Identify which cell holds the provided text, then report its (X, Y) central coordinate. 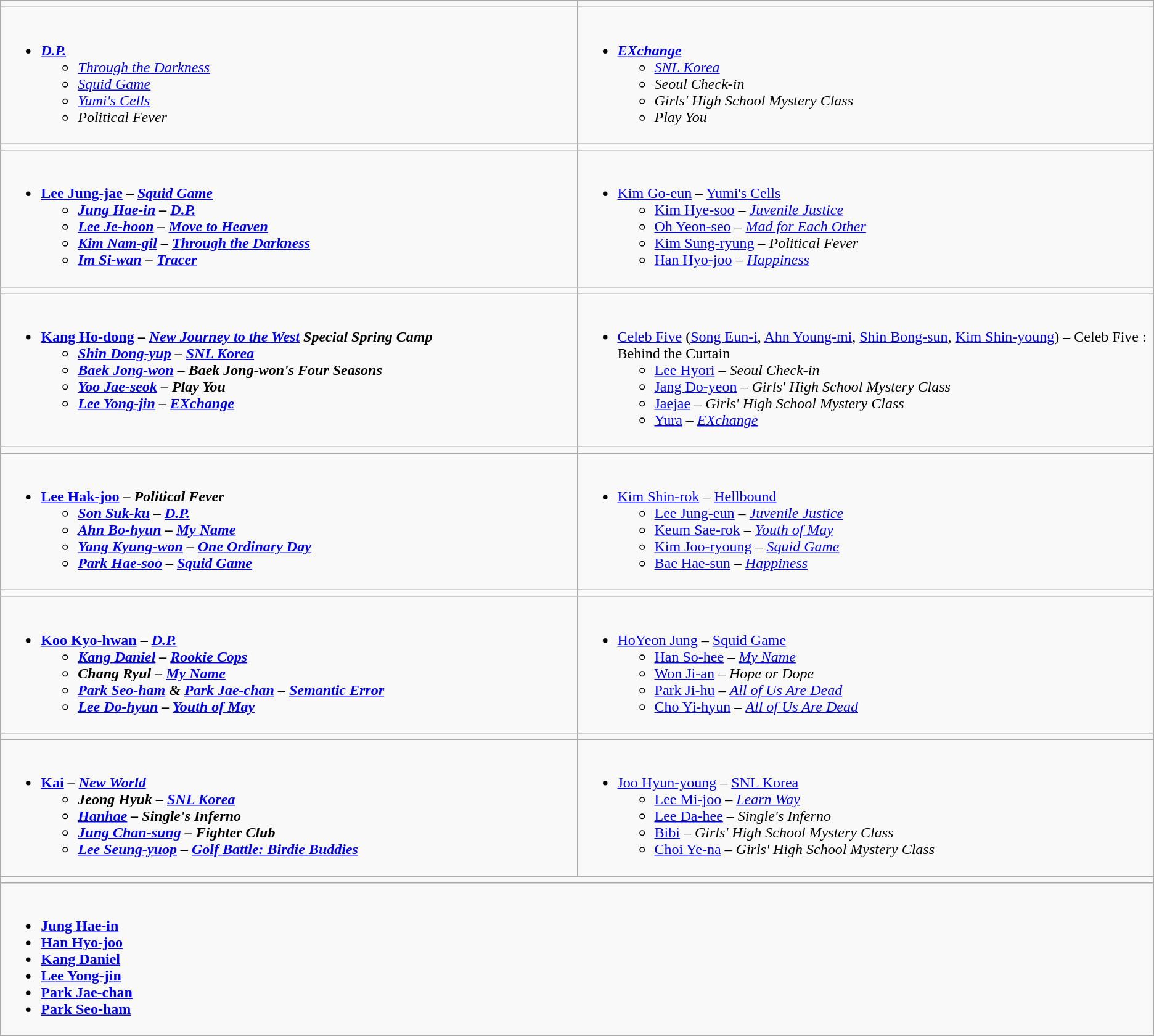
HoYeon Jung – Squid GameHan So-hee – My NameWon Ji-an – Hope or DopePark Ji-hu – All of Us Are DeadCho Yi-hyun – All of Us Are Dead (865, 665)
Jung Hae-inHan Hyo-jooKang DanielLee Yong-jinPark Jae-chanPark Seo-ham (577, 960)
Lee Jung-jae – Squid GameJung Hae-in – D.P.Lee Je-hoon – Move to HeavenKim Nam-gil – Through the DarknessIm Si-wan – Tracer (288, 218)
Kim Go-eun – Yumi's CellsKim Hye-soo – Juvenile JusticeOh Yeon-seo – Mad for Each OtherKim Sung-ryung – Political FeverHan Hyo-joo – Happiness (865, 218)
EXchangeSNL KoreaSeoul Check-inGirls' High School Mystery ClassPlay You (865, 75)
Lee Hak-joo – Political FeverSon Suk-ku – D.P.Ahn Bo-hyun – My NameYang Kyung-won – One Ordinary DayPark Hae-soo – Squid Game (288, 522)
Kai – New WorldJeong Hyuk – SNL KoreaHanhae – Single's InfernoJung Chan-sung – Fighter ClubLee Seung-yuop – Golf Battle: Birdie Buddies (288, 808)
D.P.Through the DarknessSquid GameYumi's CellsPolitical Fever (288, 75)
Koo Kyo-hwan – D.P.Kang Daniel – Rookie CopsChang Ryul – My NamePark Seo-ham & Park Jae-chan – Semantic ErrorLee Do-hyun – Youth of May (288, 665)
Kim Shin-rok – HellboundLee Jung-eun – Juvenile JusticeKeum Sae-rok – Youth of MayKim Joo-ryoung – Squid GameBae Hae-sun – Happiness (865, 522)
